Extract the (X, Y) coordinate from the center of the cell holding the provided text.  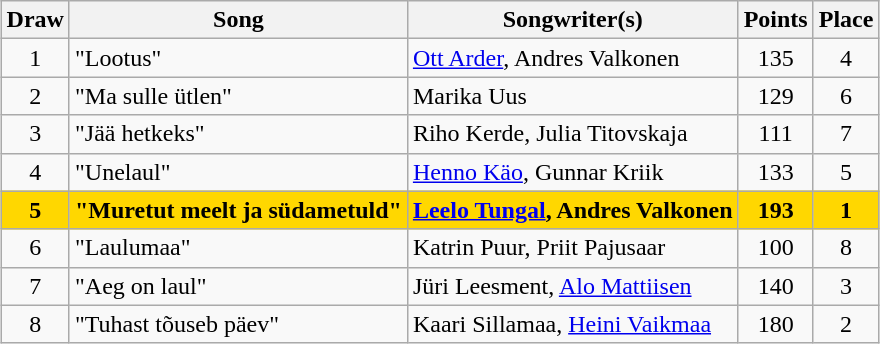
Jüri Leesment, Alo Mattiisen (572, 286)
Points (776, 20)
Henno Käo, Gunnar Kriik (572, 172)
193 (776, 210)
Leelo Tungal, Andres Valkonen (572, 210)
Riho Kerde, Julia Titovskaja (572, 134)
"Lootus" (238, 58)
133 (776, 172)
129 (776, 96)
140 (776, 286)
Kaari Sillamaa, Heini Vaikmaa (572, 324)
"Unelaul" (238, 172)
Song (238, 20)
"Jää hetkeks" (238, 134)
Place (846, 20)
"Muretut meelt ja südametuld" (238, 210)
Draw (35, 20)
100 (776, 248)
"Ma sulle ütlen" (238, 96)
Songwriter(s) (572, 20)
"Laulumaa" (238, 248)
"Aeg on laul" (238, 286)
180 (776, 324)
Marika Uus (572, 96)
111 (776, 134)
"Tuhast tõuseb päev" (238, 324)
Katrin Puur, Priit Pajusaar (572, 248)
Ott Arder, Andres Valkonen (572, 58)
135 (776, 58)
